Return (x, y) of the center of cell containing provided text 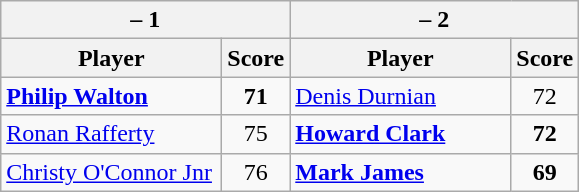
Ronan Rafferty (112, 134)
Howard Clark (400, 134)
69 (545, 172)
76 (256, 172)
Denis Durnian (400, 96)
Mark James (400, 172)
– 1 (146, 20)
Christy O'Connor Jnr (112, 172)
75 (256, 134)
Philip Walton (112, 96)
71 (256, 96)
– 2 (434, 20)
